Locate the cell with the specified text and output its [x, y] center coordinate. 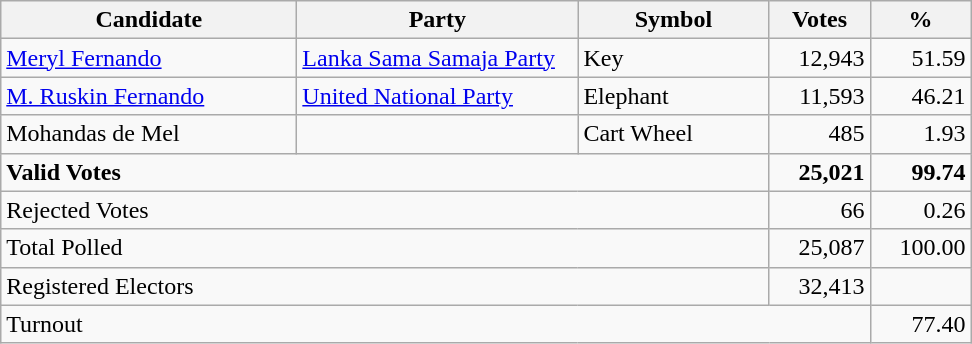
Turnout [436, 324]
Candidate [149, 20]
51.59 [920, 58]
11,593 [820, 96]
Total Polled [385, 248]
32,413 [820, 286]
United National Party [438, 96]
1.93 [920, 134]
12,943 [820, 58]
46.21 [920, 96]
77.40 [920, 324]
Elephant [674, 96]
0.26 [920, 210]
Mohandas de Mel [149, 134]
25,087 [820, 248]
Symbol [674, 20]
Rejected Votes [385, 210]
99.74 [920, 172]
485 [820, 134]
Registered Electors [385, 286]
Party [438, 20]
% [920, 20]
Cart Wheel [674, 134]
Key [674, 58]
66 [820, 210]
100.00 [920, 248]
Lanka Sama Samaja Party [438, 58]
Valid Votes [385, 172]
Meryl Fernando [149, 58]
Votes [820, 20]
25,021 [820, 172]
M. Ruskin Fernando [149, 96]
